Detect which cell encompasses the target text, then output its [x, y] center coordinate. 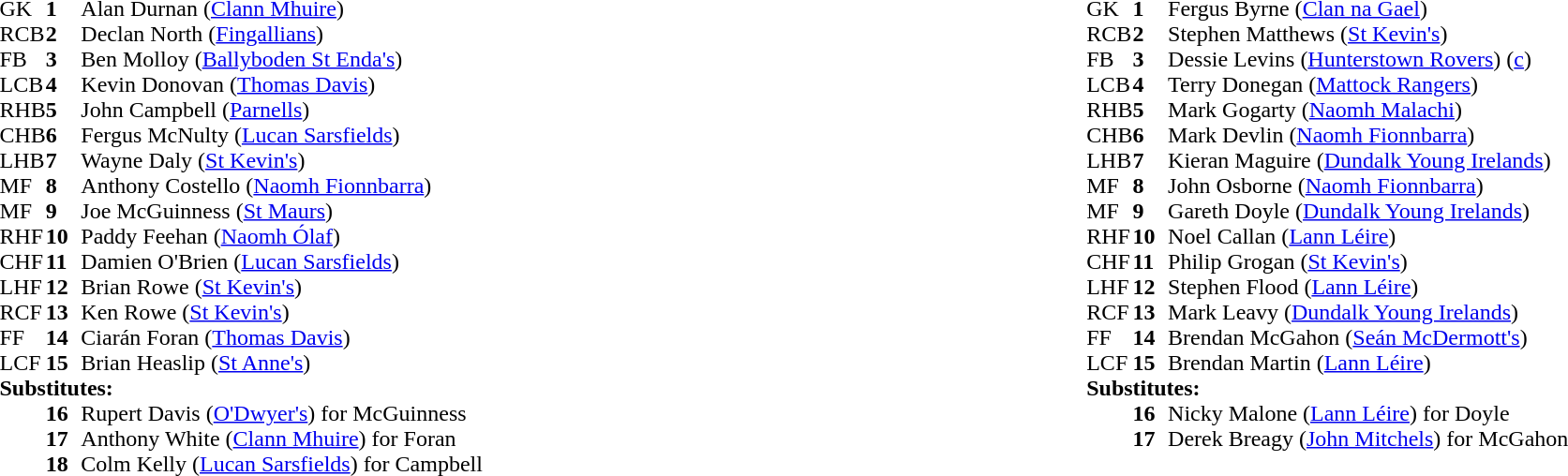
John Osborne (Naomh Fionnbarra) [1368, 186]
Mark Gogarty (Naomh Malachi) [1368, 111]
Rupert Davis (O'Dwyer's) for McGuinness [281, 414]
Anthony Costello (Naomh Fionnbarra) [281, 186]
Gareth Doyle (Dundalk Young Irelands) [1368, 212]
Anthony White (Clann Mhuire) for Foran [281, 439]
Philip Grogan (St Kevin's) [1368, 262]
Ciarán Foran (Thomas Davis) [281, 337]
Derek Breagy (John Mitchels) for McGahon [1368, 439]
Wayne Daly (St Kevin's) [281, 161]
Stephen Flood (Lann Léire) [1368, 287]
Mark Leavy (Dundalk Young Irelands) [1368, 313]
Ben Molloy (Ballyboden St Enda's) [281, 60]
Brian Rowe (St Kevin's) [281, 287]
Mark Devlin (Naomh Fionnbarra) [1368, 135]
Joe McGuinness (St Maurs) [281, 212]
Paddy Feehan (Naomh Ólaf) [281, 236]
Declan North (Fingallians) [281, 34]
Dessie Levins (Hunterstown Rovers) (c) [1368, 60]
Brian Heaslip (St Anne's) [281, 364]
Nicky Malone (Lann Léire) for Doyle [1368, 414]
Terry Donegan (Mattock Rangers) [1368, 84]
Kevin Donovan (Thomas Davis) [281, 84]
Stephen Matthews (St Kevin's) [1368, 34]
Noel Callan (Lann Léire) [1368, 236]
Brendan McGahon (Seán McDermott's) [1368, 337]
John Campbell (Parnells) [281, 111]
Ken Rowe (St Kevin's) [281, 313]
Brendan Martin (Lann Léire) [1368, 364]
Fergus McNulty (Lucan Sarsfields) [281, 135]
Kieran Maguire (Dundalk Young Irelands) [1368, 161]
Damien O'Brien (Lucan Sarsfields) [281, 262]
